Locate the cell with the specified text and output its [X, Y] center coordinate. 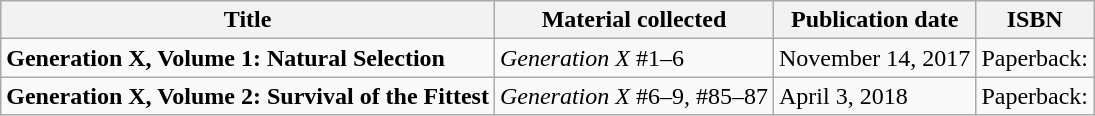
Generation X, Volume 1: Natural Selection [248, 58]
Material collected [634, 20]
November 14, 2017 [874, 58]
ISBN [1035, 20]
Generation X #6–9, #85–87 [634, 96]
April 3, 2018 [874, 96]
Generation X, Volume 2: Survival of the Fittest [248, 96]
Title [248, 20]
Generation X #1–6 [634, 58]
Publication date [874, 20]
